From the cell containing the given text, extract its center point as (x, y) coordinate. 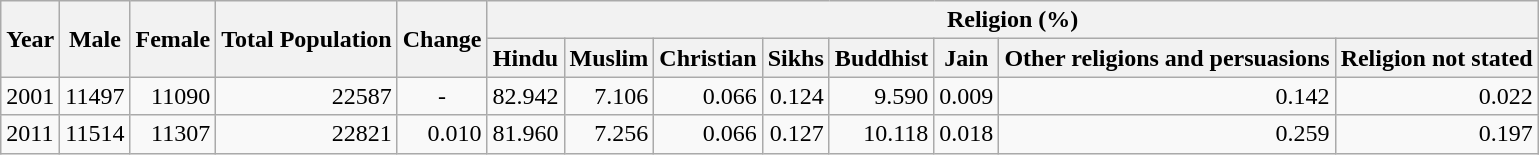
0.259 (1167, 134)
Change (442, 39)
82.942 (526, 96)
0.127 (796, 134)
Christian (708, 58)
Religion not stated (1436, 58)
11497 (95, 96)
Muslim (609, 58)
0.142 (1167, 96)
11514 (95, 134)
Total Population (307, 39)
7.256 (609, 134)
Year (30, 39)
10.118 (881, 134)
0.010 (442, 134)
0.009 (966, 96)
Male (95, 39)
Sikhs (796, 58)
2011 (30, 134)
- (442, 96)
0.018 (966, 134)
Female (173, 39)
Hindu (526, 58)
9.590 (881, 96)
11090 (173, 96)
81.960 (526, 134)
22587 (307, 96)
Buddhist (881, 58)
11307 (173, 134)
0.022 (1436, 96)
22821 (307, 134)
0.124 (796, 96)
0.197 (1436, 134)
7.106 (609, 96)
2001 (30, 96)
Religion (%) (1012, 20)
Jain (966, 58)
Other religions and persuasions (1167, 58)
